Determine the [X, Y] coordinate at the center of the cell enclosing the given text.  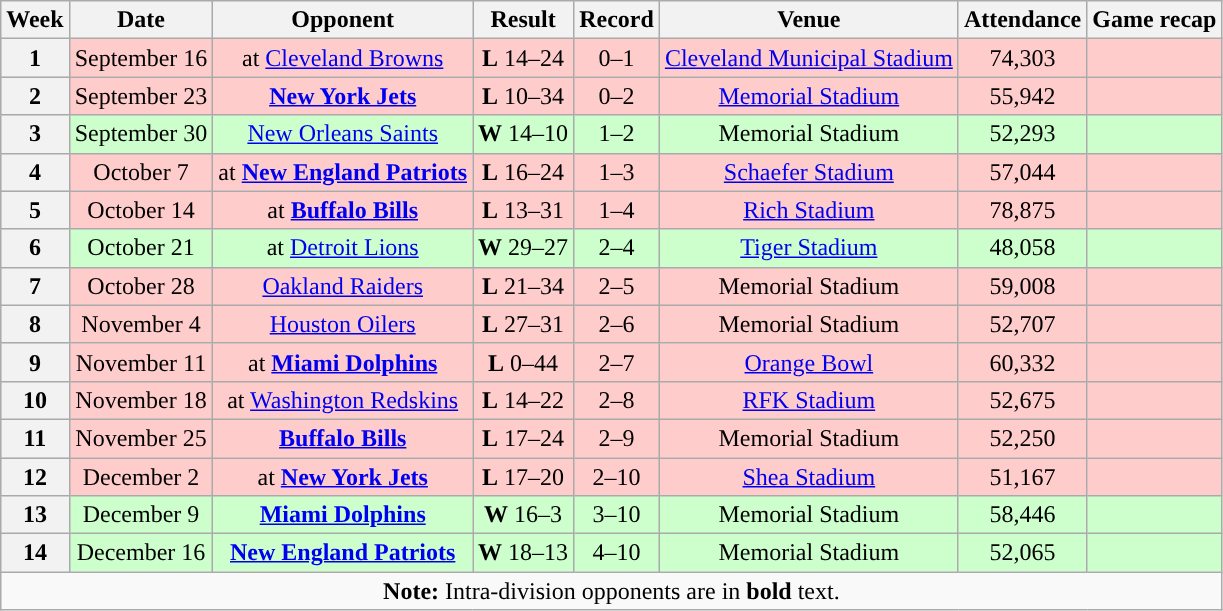
October 28 [141, 286]
Shea Stadium [808, 477]
December 16 [141, 553]
L 10–34 [524, 96]
52,065 [1022, 553]
Result [524, 20]
1 [35, 58]
Houston Oilers [343, 324]
at Detroit Lions [343, 248]
2–8 [617, 400]
October 21 [141, 248]
Rich Stadium [808, 210]
6 [35, 248]
Orange Bowl [808, 362]
2–7 [617, 362]
L 17–24 [524, 438]
New Orleans Saints [343, 134]
7 [35, 286]
Attendance [1022, 20]
at New York Jets [343, 477]
Tiger Stadium [808, 248]
Game recap [1154, 20]
59,008 [1022, 286]
57,044 [1022, 172]
Opponent [343, 20]
at Miami Dolphins [343, 362]
September 23 [141, 96]
at Washington Redskins [343, 400]
October 14 [141, 210]
13 [35, 515]
0–2 [617, 96]
8 [35, 324]
L 27–31 [524, 324]
52,293 [1022, 134]
W 18–13 [524, 553]
September 30 [141, 134]
New England Patriots [343, 553]
Note: Intra-division opponents are in bold text. [612, 591]
at Buffalo Bills [343, 210]
14 [35, 553]
2 [35, 96]
5 [35, 210]
L 14–22 [524, 400]
60,332 [1022, 362]
November 4 [141, 324]
Record [617, 20]
W 16–3 [524, 515]
Week [35, 20]
2–5 [617, 286]
Buffalo Bills [343, 438]
11 [35, 438]
New York Jets [343, 96]
W 29–27 [524, 248]
55,942 [1022, 96]
October 7 [141, 172]
0–1 [617, 58]
48,058 [1022, 248]
9 [35, 362]
58,446 [1022, 515]
Schaefer Stadium [808, 172]
W 14–10 [524, 134]
51,167 [1022, 477]
12 [35, 477]
November 11 [141, 362]
Oakland Raiders [343, 286]
3 [35, 134]
Date [141, 20]
December 9 [141, 515]
2–10 [617, 477]
4 [35, 172]
4–10 [617, 553]
Venue [808, 20]
78,875 [1022, 210]
L 17–20 [524, 477]
3–10 [617, 515]
at New England Patriots [343, 172]
L 21–34 [524, 286]
L 0–44 [524, 362]
L 14–24 [524, 58]
2–6 [617, 324]
at Cleveland Browns [343, 58]
L 16–24 [524, 172]
74,303 [1022, 58]
1–3 [617, 172]
1–2 [617, 134]
2–9 [617, 438]
September 16 [141, 58]
RFK Stadium [808, 400]
52,707 [1022, 324]
December 2 [141, 477]
52,250 [1022, 438]
November 18 [141, 400]
L 13–31 [524, 210]
Cleveland Municipal Stadium [808, 58]
10 [35, 400]
Miami Dolphins [343, 515]
1–4 [617, 210]
November 25 [141, 438]
52,675 [1022, 400]
2–4 [617, 248]
